Detect which cell encompasses the target text, then output its (X, Y) center coordinate. 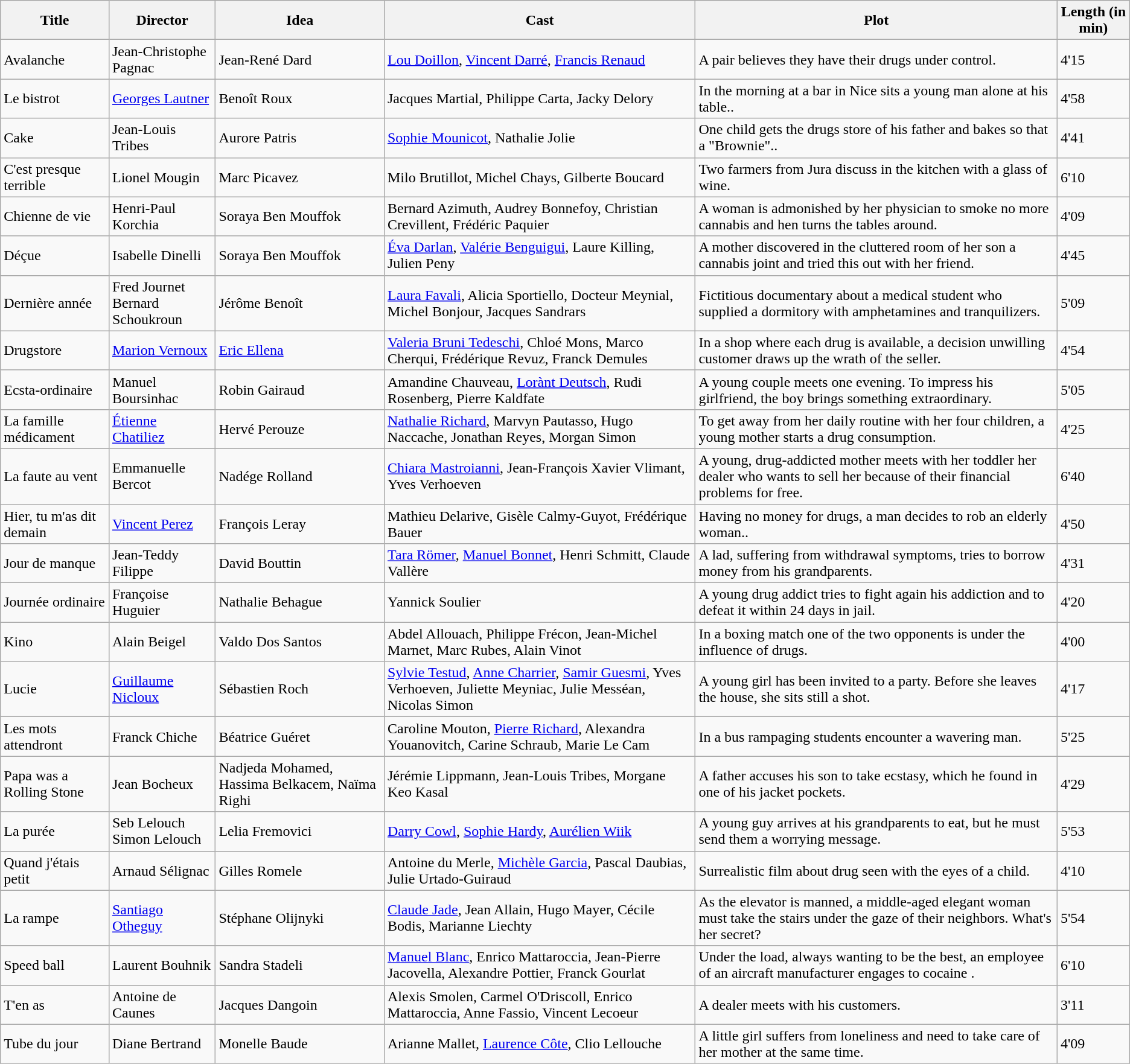
Alain Beigel (162, 642)
Papa was a Rolling Stone (55, 784)
Guillaume Nicloux (162, 689)
A pair believes they have their drugs under control. (876, 59)
Laurent Bouhnik (162, 966)
La famille médicament (55, 428)
Director (162, 21)
La faute au vent (55, 476)
4'50 (1093, 524)
Sophie Mounicot, Nathalie Jolie (540, 138)
Surrealistic film about drug seen with the eyes of a child. (876, 870)
Emmanuelle Bercot (162, 476)
4'45 (1093, 256)
Drugstore (55, 350)
A young guy arrives at his grandparents to eat, but he must send them a worrying message. (876, 832)
3'11 (1093, 1004)
A young couple meets one evening. To impress his girlfriend, the boy brings something extraordinary. (876, 390)
Santiago Otheguy (162, 918)
Quand j'étais petit (55, 870)
Avalanche (55, 59)
A dealer meets with his customers. (876, 1004)
David Bouttin (300, 564)
Jour de manque (55, 564)
Two farmers from Jura discuss in the kitchen with a glass of wine. (876, 177)
Jacques Dangoin (300, 1004)
Chienne de vie (55, 216)
Diane Bertrand (162, 1044)
Marion Vernoux (162, 350)
Manuel Blanc, Enrico Mattaroccia, Jean-Pierre Jacovella, Alexandre Pottier, Franck Gourlat (540, 966)
In a boxing match one of the two opponents is under the influence of drugs. (876, 642)
A mother discovered in the cluttered room of her son a cannabis joint and tried this out with her friend. (876, 256)
Plot (876, 21)
Ecsta-ordinaire (55, 390)
Antoine du Merle, Michèle Garcia, Pascal Daubias, Julie Urtado-Guiraud (540, 870)
Dernière année (55, 303)
C'est presque terrible (55, 177)
Éva Darlan, Valérie Benguigui, Laure Killing, Julien Peny (540, 256)
5'09 (1093, 303)
Tara Römer, Manuel Bonnet, Henri Schmitt, Claude Vallère (540, 564)
4'00 (1093, 642)
Nathalie Richard, Marvyn Pautasso, Hugo Naccache, Jonathan Reyes, Morgan Simon (540, 428)
4'17 (1093, 689)
Valdo Dos Santos (300, 642)
Yannick Soulier (540, 602)
Claude Jade, Jean Allain, Hugo Mayer, Cécile Bodis, Marianne Liechty (540, 918)
Hervé Perouze (300, 428)
Speed ball (55, 966)
Étienne Chatiliez (162, 428)
Lucie (55, 689)
4'29 (1093, 784)
Béatrice Guéret (300, 736)
One child gets the drugs store of his father and bakes so that a "Brownie".. (876, 138)
4'10 (1093, 870)
Marc Picavez (300, 177)
A little girl suffers from loneliness and need to take care of her mother at the same time. (876, 1044)
Chiara Mastroianni, Jean-François Xavier Vlimant, Yves Verhoeven (540, 476)
Cast (540, 21)
Jean Bocheux (162, 784)
4'58 (1093, 99)
Nathalie Behague (300, 602)
Sylvie Testud, Anne Charrier, Samir Guesmi, Yves Verhoeven, Juliette Meyniac, Julie Messéan, Nicolas Simon (540, 689)
Under the load, always wanting to be the best, an employee of an aircraft manufacturer engages to cocaine . (876, 966)
As the elevator is manned, a middle-aged elegant woman must take the stairs under the gaze of their neighbors. What's her secret? (876, 918)
Henri-Paul Korchia (162, 216)
Valeria Bruni Tedeschi, Chloé Mons, Marco Cherqui, Frédérique Revuz, Franck Demules (540, 350)
Antoine de Caunes (162, 1004)
François Leray (300, 524)
Lelia Fremovici (300, 832)
In a shop where each drug is available, a decision unwilling customer draws up the wrath of the seller. (876, 350)
Franck Chiche (162, 736)
Sébastien Roch (300, 689)
Fred JournetBernard Schoukroun (162, 303)
4'20 (1093, 602)
5'53 (1093, 832)
Jérôme Benoît (300, 303)
5'05 (1093, 390)
A woman is admonished by her physician to smoke no more cannabis and hen turns the tables around. (876, 216)
4'31 (1093, 564)
Kino (55, 642)
Benoît Roux (300, 99)
Gilles Romele (300, 870)
Tube du jour (55, 1044)
A father accuses his son to take ecstasy, which he found in one of his jacket pockets. (876, 784)
4'25 (1093, 428)
Lou Doillon, Vincent Darré, Francis Renaud (540, 59)
T'en as (55, 1004)
Laura Favali, Alicia Sportiello, Docteur Meynial, Michel Bonjour, Jacques Sandrars (540, 303)
A lad, suffering from withdrawal symptoms, tries to borrow money from his grandparents. (876, 564)
Nadjeda Mohamed, Hassima Belkacem, Naïma Righi (300, 784)
Déçue (55, 256)
Having no money for drugs, a man decides to rob an elderly woman.. (876, 524)
Jean-Christophe Pagnac (162, 59)
A young drug addict tries to fight again his addiction and to defeat it within 24 days in jail. (876, 602)
Jérémie Lippmann, Jean-Louis Tribes, Morgane Keo Kasal (540, 784)
Isabelle Dinelli (162, 256)
Stéphane Olijnyki (300, 918)
La rampe (55, 918)
5'25 (1093, 736)
Fictitious documentary about a medical student who supplied a dormitory with amphetamines and tranquilizers. (876, 303)
Darry Cowl, Sophie Hardy, Aurélien Wiik (540, 832)
Jean-René Dard (300, 59)
Cake (55, 138)
La purée (55, 832)
Mathieu Delarive, Gisèle Calmy-Guyot, Frédérique Bauer (540, 524)
Hier, tu m'as dit demain (55, 524)
Amandine Chauveau, Lorànt Deutsch, Rudi Rosenberg, Pierre Kaldfate (540, 390)
A young, drug-addicted mother meets with her toddler her dealer who wants to sell her because of their financial problems for free. (876, 476)
Idea (300, 21)
Aurore Patris (300, 138)
Jacques Martial, Philippe Carta, Jacky Delory (540, 99)
Georges Lautner (162, 99)
To get away from her daily routine with her four children, a young mother starts a drug consumption. (876, 428)
Length (in min) (1093, 21)
In a bus rampaging students encounter a wavering man. (876, 736)
Title (55, 21)
Eric Ellena (300, 350)
Vincent Perez (162, 524)
Alexis Smolen, Carmel O'Driscoll, Enrico Mattaroccia, Anne Fassio, Vincent Lecoeur (540, 1004)
Nadége Rolland (300, 476)
4'41 (1093, 138)
Journée ordinaire (55, 602)
Jean-Teddy Filippe (162, 564)
Robin Gairaud (300, 390)
Le bistrot (55, 99)
In the morning at a bar in Nice sits a young man alone at his table.. (876, 99)
Milo Brutillot, Michel Chays, Gilberte Boucard (540, 177)
Arnaud Sélignac (162, 870)
A young girl has been invited to a party. Before she leaves the house, she sits still a shot. (876, 689)
Françoise Huguier (162, 602)
Arianne Mallet, Laurence Côte, Clio Lellouche (540, 1044)
Monelle Baude (300, 1044)
Jean-Louis Tribes (162, 138)
4'15 (1093, 59)
6'40 (1093, 476)
Bernard Azimuth, Audrey Bonnefoy, Christian Crevillent, Frédéric Paquier (540, 216)
Lionel Mougin (162, 177)
4'54 (1093, 350)
Sandra Stadeli (300, 966)
Abdel Allouach, Philippe Frécon, Jean-Michel Marnet, Marc Rubes, Alain Vinot (540, 642)
Seb LelouchSimon Lelouch (162, 832)
Les mots attendront (55, 736)
5'54 (1093, 918)
Caroline Mouton, Pierre Richard, Alexandra Youanovitch, Carine Schraub, Marie Le Cam (540, 736)
Manuel Boursinhac (162, 390)
